Identify which cell holds the provided text, then report its [X, Y] central coordinate. 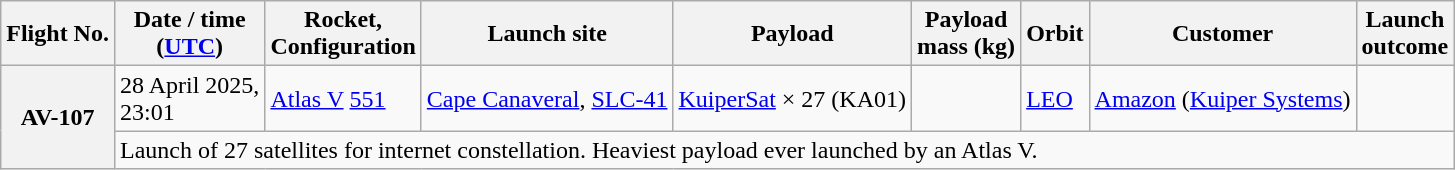
Flight No. [58, 34]
AV-107 [58, 118]
Atlas V 551 [343, 98]
Payload [792, 34]
Amazon (Kuiper Systems) [1222, 98]
Customer [1222, 34]
Launchoutcome [1405, 34]
Date / time(UTC) [189, 34]
Cape Canaveral, SLC-41 [547, 98]
Orbit [1055, 34]
LEO [1055, 98]
Launch site [547, 34]
Payloadmass (kg) [966, 34]
KuiperSat × 27 (KA01) [792, 98]
Rocket,Configuration [343, 34]
Launch of 27 satellites for internet constellation. Heaviest payload ever launched by an Atlas V. [784, 150]
28 April 2025,23:01 [189, 98]
